Detect which cell encompasses the target text, then output its (X, Y) center coordinate. 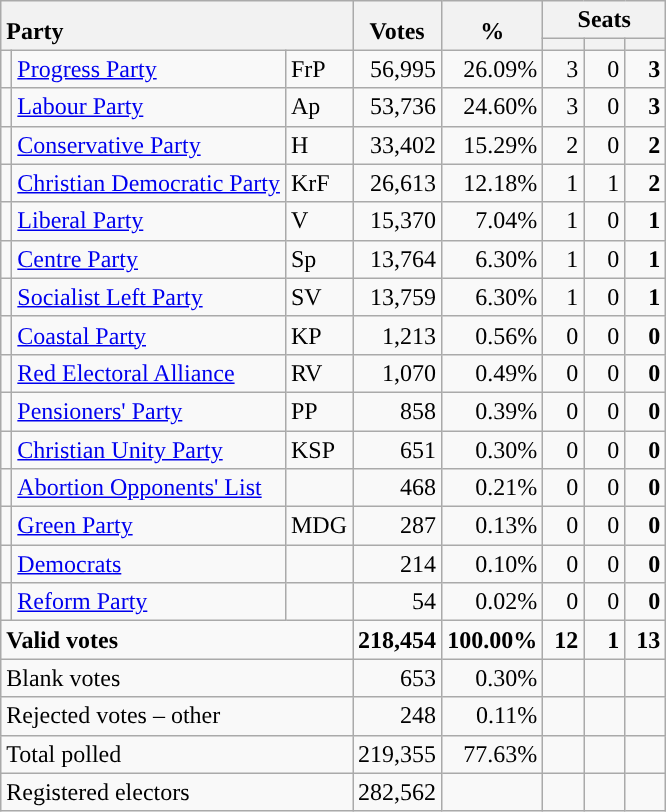
Coastal Party (149, 335)
Party (177, 26)
0.02% (492, 602)
15.29% (492, 145)
15,370 (398, 221)
Pensioners' Party (149, 411)
287 (398, 526)
77.63% (492, 754)
100.00% (492, 640)
Labour Party (149, 107)
12.18% (492, 183)
Conservative Party (149, 145)
Christian Unity Party (149, 449)
Rejected votes – other (177, 716)
12 (564, 640)
24.60% (492, 107)
13 (646, 640)
Red Electoral Alliance (149, 373)
0.56% (492, 335)
56,995 (398, 69)
468 (398, 488)
54 (398, 602)
0.10% (492, 564)
Abortion Opponents' List (149, 488)
Reform Party (149, 602)
V (318, 221)
Registered electors (177, 792)
Centre Party (149, 259)
1,070 (398, 373)
KSP (318, 449)
219,355 (398, 754)
Blank votes (177, 678)
SV (318, 297)
Sp (318, 259)
Christian Democratic Party (149, 183)
RV (318, 373)
% (492, 26)
PP (318, 411)
0.13% (492, 526)
218,454 (398, 640)
Seats (604, 20)
Total polled (177, 754)
Democrats (149, 564)
53,736 (398, 107)
0.21% (492, 488)
13,764 (398, 259)
26.09% (492, 69)
248 (398, 716)
7.04% (492, 221)
0.49% (492, 373)
KP (318, 335)
33,402 (398, 145)
MDG (318, 526)
Progress Party (149, 69)
282,562 (398, 792)
13,759 (398, 297)
KrF (318, 183)
Ap (318, 107)
214 (398, 564)
0.11% (492, 716)
1,213 (398, 335)
Votes (398, 26)
Green Party (149, 526)
FrP (318, 69)
0.39% (492, 411)
H (318, 145)
26,613 (398, 183)
Socialist Left Party (149, 297)
653 (398, 678)
651 (398, 449)
858 (398, 411)
Liberal Party (149, 221)
Valid votes (177, 640)
